Output the [x, y] coordinate of the center of the cell containing the given text.  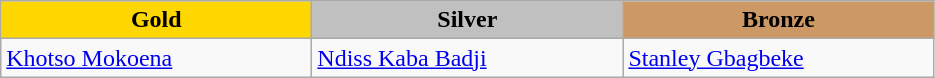
Gold [156, 20]
Khotso Mokoena [156, 58]
Bronze [778, 20]
Ndiss Kaba Badji [468, 58]
Stanley Gbagbeke [778, 58]
Silver [468, 20]
